Extract the [x, y] coordinate from the center of the cell holding the provided text.  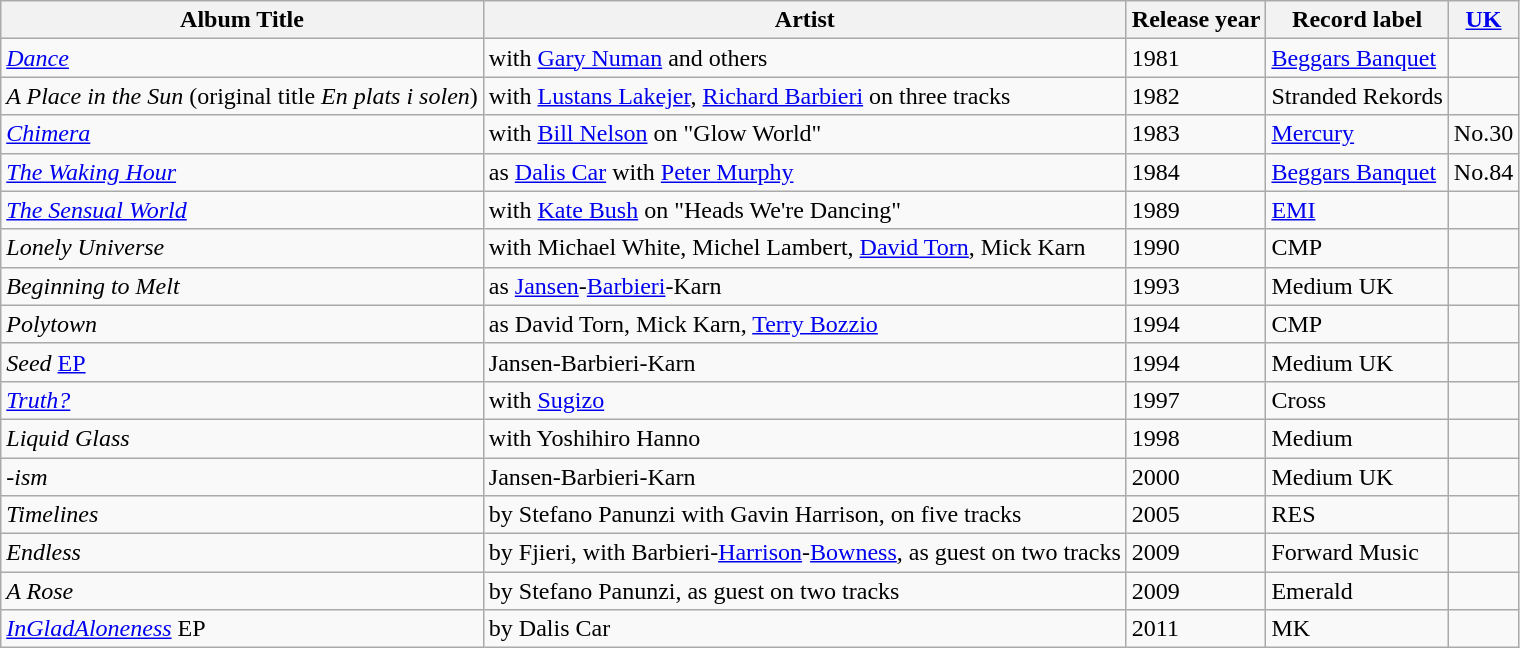
Stranded Rekords [1357, 96]
A Rose [242, 591]
Beginning to Melt [242, 286]
-ism [242, 477]
1998 [1196, 438]
by Fjieri, with Barbieri-Harrison-Bowness, as guest on two tracks [804, 553]
Dance [242, 58]
The Waking Hour [242, 172]
1981 [1196, 58]
1984 [1196, 172]
Truth? [242, 400]
by Stefano Panunzi, as guest on two tracks [804, 591]
Lonely Universe [242, 248]
No.30 [1483, 134]
1990 [1196, 248]
with Lustans Lakejer, Richard Barbieri on three tracks [804, 96]
EMI [1357, 210]
Liquid Glass [242, 438]
with Bill Nelson on "Glow World" [804, 134]
Forward Music [1357, 553]
Seed EP [242, 362]
The Sensual World [242, 210]
1989 [1196, 210]
Medium [1357, 438]
MK [1357, 629]
with Yoshihiro Hanno [804, 438]
Release year [1196, 20]
1997 [1196, 400]
2000 [1196, 477]
as Dalis Car with Peter Murphy [804, 172]
by Stefano Panunzi with Gavin Harrison, on five tracks [804, 515]
Album Title [242, 20]
Chimera [242, 134]
by Dalis Car [804, 629]
InGladAloneness EP [242, 629]
Polytown [242, 324]
Record label [1357, 20]
UK [1483, 20]
Cross [1357, 400]
with Gary Numan and others [804, 58]
1983 [1196, 134]
1993 [1196, 286]
2011 [1196, 629]
with Sugizo [804, 400]
Timelines [242, 515]
No.84 [1483, 172]
2005 [1196, 515]
as David Torn, Mick Karn, Terry Bozzio [804, 324]
RES [1357, 515]
Mercury [1357, 134]
with Kate Bush on "Heads We're Dancing" [804, 210]
Endless [242, 553]
1982 [1196, 96]
with Michael White, Michel Lambert, David Torn, Mick Karn [804, 248]
Emerald [1357, 591]
Artist [804, 20]
A Place in the Sun (original title En plats i solen) [242, 96]
as Jansen-Barbieri-Karn [804, 286]
